Return (X, Y) of the center of cell containing provided text 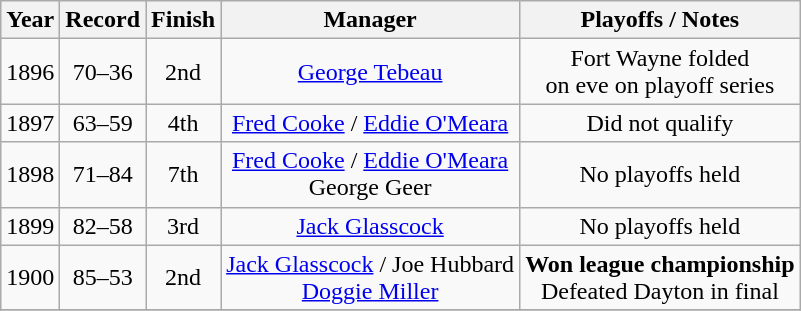
71–84 (103, 174)
1900 (30, 278)
Manager (370, 20)
1897 (30, 123)
4th (184, 123)
70–36 (103, 72)
1896 (30, 72)
Record (103, 20)
82–58 (103, 226)
Jack Glasscock / Joe Hubbard Doggie Miller (370, 278)
Won league championshipDefeated Dayton in final (660, 278)
7th (184, 174)
3rd (184, 226)
63–59 (103, 123)
Fort Wayne folded on eve on playoff series (660, 72)
Finish (184, 20)
Playoffs / Notes (660, 20)
85–53 (103, 278)
Year (30, 20)
George Tebeau (370, 72)
Jack Glasscock (370, 226)
Fred Cooke / Eddie O'Meara George Geer (370, 174)
1898 (30, 174)
Did not qualify (660, 123)
1899 (30, 226)
Fred Cooke / Eddie O'Meara (370, 123)
